Identify which cell holds the provided text, then report its (x, y) central coordinate. 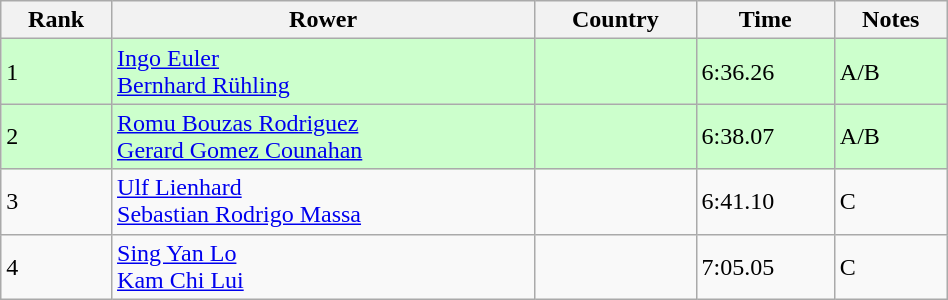
Time (765, 20)
6:38.07 (765, 136)
1 (56, 72)
3 (56, 202)
6:41.10 (765, 202)
Rank (56, 20)
Rower (324, 20)
6:36.26 (765, 72)
7:05.05 (765, 266)
Ulf LienhardSebastian Rodrigo Massa (324, 202)
2 (56, 136)
Romu Bouzas Rodriguez Gerard Gomez Counahan (324, 136)
Notes (890, 20)
Sing Yan LoKam Chi Lui (324, 266)
Ingo Euler Bernhard Rühling (324, 72)
4 (56, 266)
Country (616, 20)
